Capture the cell that displays the provided text and extract its [x, y] central coordinate. 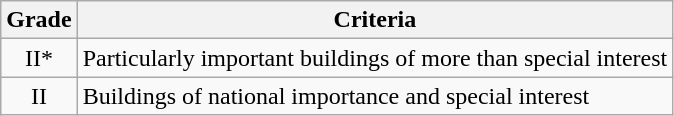
Criteria [375, 20]
Particularly important buildings of more than special interest [375, 58]
II* [39, 58]
II [39, 96]
Grade [39, 20]
Buildings of national importance and special interest [375, 96]
